Find where the given text appears and provide that cell's center as (x, y) coordinate. 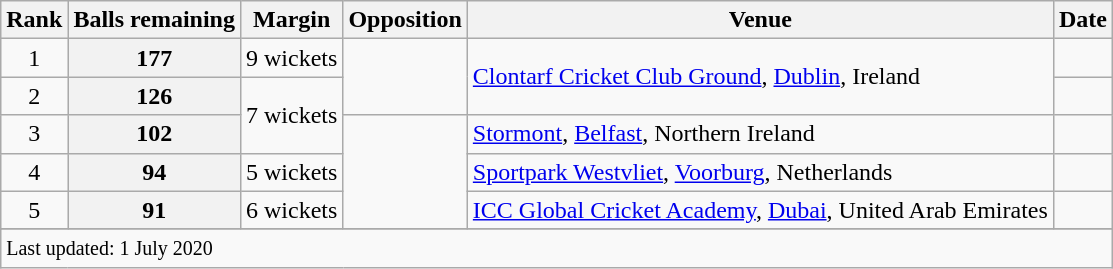
Margin (291, 20)
5 (34, 210)
Date (1082, 20)
Clontarf Cricket Club Ground, Dublin, Ireland (760, 77)
ICC Global Cricket Academy, Dubai, United Arab Emirates (760, 210)
Balls remaining (154, 20)
Opposition (405, 20)
Rank (34, 20)
3 (34, 134)
Stormont, Belfast, Northern Ireland (760, 134)
Sportpark Westvliet, Voorburg, Netherlands (760, 172)
126 (154, 96)
1 (34, 58)
4 (34, 172)
7 wickets (291, 115)
91 (154, 210)
5 wickets (291, 172)
94 (154, 172)
177 (154, 58)
2 (34, 96)
Venue (760, 20)
9 wickets (291, 58)
Last updated: 1 July 2020 (557, 248)
102 (154, 134)
6 wickets (291, 210)
